Detect which cell encompasses the target text, then output its [X, Y] center coordinate. 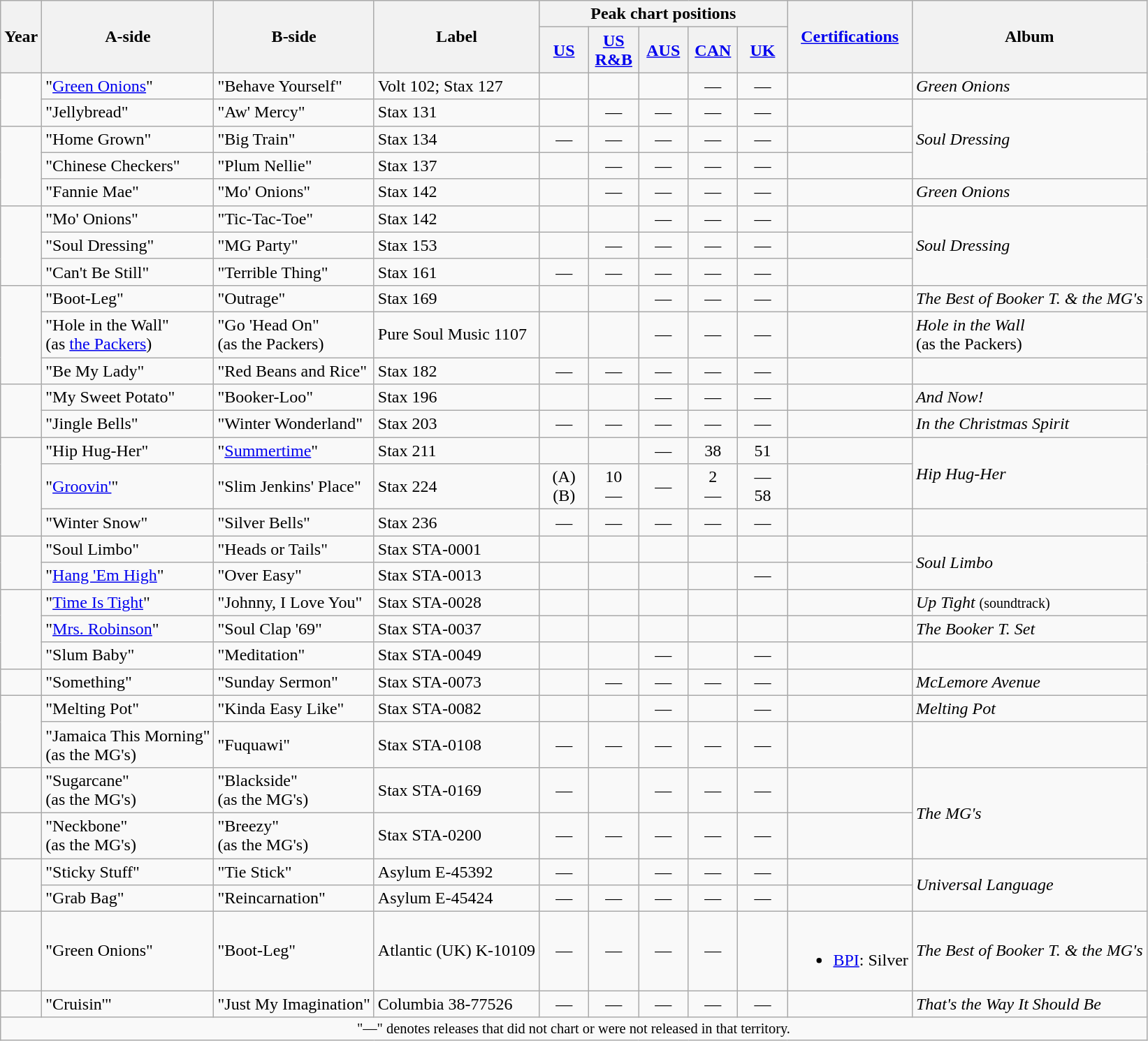
And Now! [1029, 398]
"Soul Limbo" [128, 549]
Stax STA-0037 [456, 629]
UK [763, 50]
The Booker T. Set [1029, 629]
Hole in the Wall (as the Packers) [1029, 334]
51 [763, 451]
Stax 134 [456, 139]
Columbia 38-77526 [456, 1004]
"Soul Clap '69" [293, 629]
Up Tight (soundtrack) [1029, 602]
"Neckbone" (as the MG's) [128, 836]
"—" denotes releases that did not chart or were not released in that territory. [574, 1029]
"Red Beans and Rice" [293, 371]
"Jamaica This Morning" (as the MG's) [128, 745]
Stax 211 [456, 451]
Volt 102; Stax 127 [456, 86]
B-side [293, 36]
The MG's [1029, 813]
"Time Is Tight" [128, 602]
Stax 203 [456, 424]
"Winter Wonderland" [293, 424]
"Groovin'" [128, 486]
"Hang 'Em High" [128, 576]
McLemore Avenue [1029, 682]
"My Sweet Potato" [128, 398]
"Go 'Head On" (as the Packers) [293, 334]
"Can't Be Still" [128, 272]
"Terrible Thing" [293, 272]
(A) (B) [565, 486]
"Sunday Sermon" [293, 682]
"Tic-Tac-Toe" [293, 219]
Stax STA-0028 [456, 602]
"Johnny, I Love You" [293, 602]
Stax STA-0169 [456, 789]
In the Christmas Spirit [1029, 424]
Stax STA-0108 [456, 745]
US [565, 50]
Stax STA-0013 [456, 576]
"Summertime" [293, 451]
"Chinese Checkers" [128, 166]
"Blackside" (as the MG's) [293, 789]
Stax 169 [456, 298]
Atlantic (UK) K-10109 [456, 952]
"Be My Lady" [128, 371]
38 [713, 451]
"Heads or Tails" [293, 549]
"Silver Bells" [293, 523]
"Reincarnation" [293, 898]
Universal Language [1029, 885]
—58 [763, 486]
Stax STA-0049 [456, 655]
"Tie Stick" [293, 871]
AUS [664, 50]
Stax 196 [456, 398]
"Fuquawi" [293, 745]
"Jingle Bells" [128, 424]
Melting Pot [1029, 708]
Pure Soul Music 1107 [456, 334]
"Behave Yourself" [293, 86]
"Soul Dressing" [128, 245]
Stax 153 [456, 245]
CAN [713, 50]
"Something" [128, 682]
"Hole in the Wall" (as the Packers) [128, 334]
A-side [128, 36]
"MG Party" [293, 245]
Stax 137 [456, 166]
"Slum Baby" [128, 655]
"Cruisin'" [128, 1004]
"Melting Pot" [128, 708]
2— [713, 486]
"Aw' Mercy" [293, 112]
That's the Way It Should Be [1029, 1004]
"Big Train" [293, 139]
Asylum E-45392 [456, 871]
Stax STA-0200 [456, 836]
"Fannie Mae" [128, 192]
Hip Hug-Her [1029, 474]
Certifications [850, 36]
Year [21, 36]
"Meditation" [293, 655]
"Breezy" (as the MG's) [293, 836]
Label [456, 36]
Stax 182 [456, 371]
"Slim Jenkins' Place" [293, 486]
Album [1029, 36]
"Winter Snow" [128, 523]
Peak chart positions [664, 14]
"Sugarcane" (as the MG's) [128, 789]
"Sticky Stuff" [128, 871]
"Home Grown" [128, 139]
10— [613, 486]
Stax 224 [456, 486]
Asylum E-45424 [456, 898]
Stax STA-0082 [456, 708]
"Outrage" [293, 298]
Soul Limbo [1029, 562]
Stax 131 [456, 112]
Stax 161 [456, 272]
"Mrs. Robinson" [128, 629]
BPI: Silver [850, 952]
US R&B [613, 50]
"Grab Bag" [128, 898]
"Hip Hug-Her" [128, 451]
Stax 236 [456, 523]
"Plum Nellie" [293, 166]
Stax STA-0001 [456, 549]
"Jellybread" [128, 112]
"Booker-Loo" [293, 398]
Stax STA-0073 [456, 682]
"Just My Imagination" [293, 1004]
"Kinda Easy Like" [293, 708]
"Over Easy" [293, 576]
